Pinpoint the cell where the given text exists, returning its [X, Y] midpoint coordinate. 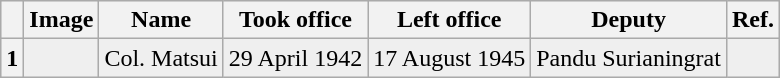
Deputy [629, 20]
Ref. [752, 20]
Left office [450, 20]
17 August 1945 [450, 58]
Name [161, 20]
Col. Matsui [161, 58]
Took office [295, 20]
Image [62, 20]
29 April 1942 [295, 58]
1 [12, 58]
Pandu Surianingrat [629, 58]
